Identify which cell holds the provided text, then report its [X, Y] central coordinate. 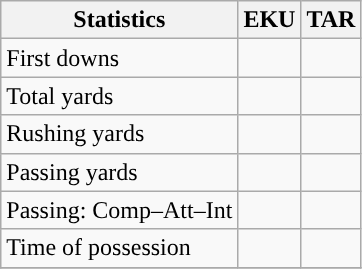
First downs [120, 58]
Rushing yards [120, 134]
EKU [270, 20]
Time of possession [120, 248]
TAR [331, 20]
Passing: Comp–Att–Int [120, 210]
Passing yards [120, 172]
Total yards [120, 96]
Statistics [120, 20]
